Provide the [x, y] coordinate of the cell's center where the given text is located.  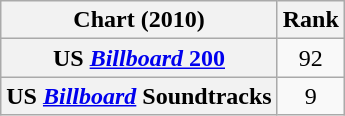
Chart (2010) [139, 20]
92 [310, 58]
9 [310, 96]
US Billboard Soundtracks [139, 96]
Rank [310, 20]
US Billboard 200 [139, 58]
